Return (x, y) of the center of cell containing provided text 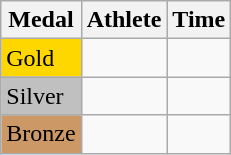
Medal (41, 20)
Silver (41, 96)
Time (199, 20)
Gold (41, 58)
Athlete (124, 20)
Bronze (41, 134)
